Return the [X, Y] coordinate for the center point of the cell that contains the specified text.  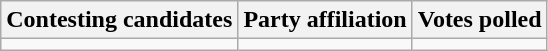
Votes polled [480, 20]
Contesting candidates [120, 20]
Party affiliation [325, 20]
